Provide the (X, Y) coordinate of the cell's center where the given text is located.  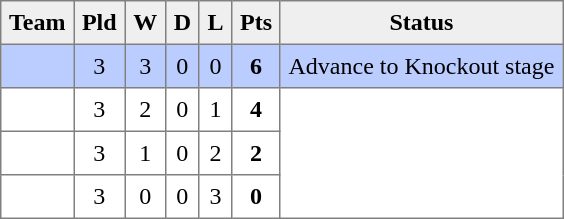
6 (256, 66)
Status (421, 23)
D (182, 23)
Pld (100, 23)
Advance to Knockout stage (421, 66)
Pts (256, 23)
W (145, 23)
4 (256, 110)
L (216, 23)
Team (38, 23)
